Return (X, Y) of the center of cell containing provided text 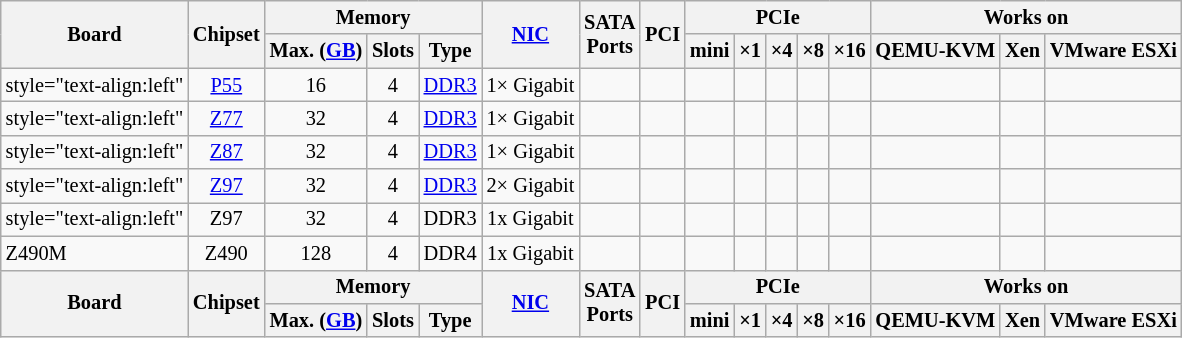
P55 (226, 85)
16 (316, 85)
Z490 (226, 253)
Z77 (226, 118)
Z87 (226, 152)
2× Gigabit (531, 186)
DDR4 (450, 253)
Z490M (94, 253)
128 (316, 253)
